From the cell containing the given text, extract its center point as (X, Y) coordinate. 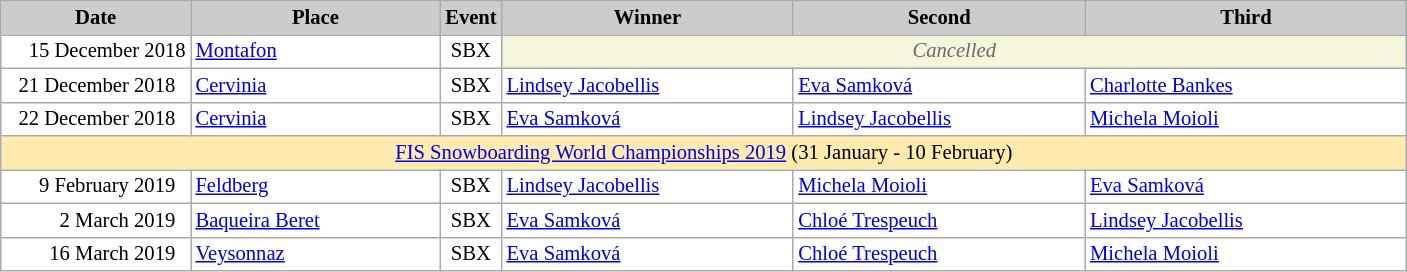
FIS Snowboarding World Championships 2019 (31 January - 10 February) (704, 153)
Baqueira Beret (315, 220)
Montafon (315, 51)
Second (939, 17)
Place (315, 17)
Feldberg (315, 186)
Winner (648, 17)
21 December 2018 (96, 85)
Cancelled (954, 51)
2 March 2019 (96, 220)
22 December 2018 (96, 119)
Third (1246, 17)
Charlotte Bankes (1246, 85)
15 December 2018 (96, 51)
Veysonnaz (315, 254)
Event (470, 17)
Date (96, 17)
16 March 2019 (96, 254)
9 February 2019 (96, 186)
